Extract the (x, y) coordinate from the center of the cell holding the provided text.  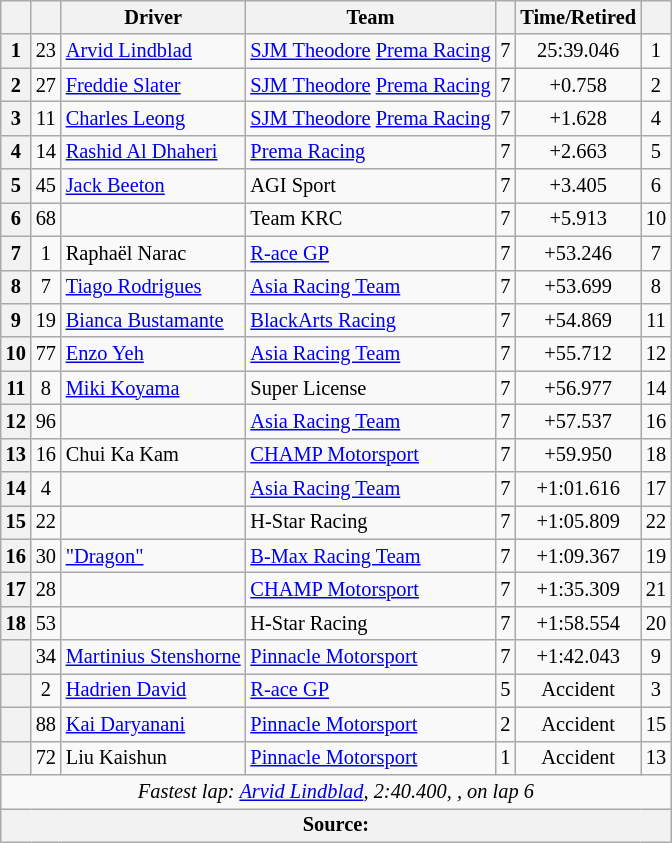
53 (46, 623)
Jack Beeton (154, 186)
+1.628 (578, 118)
+5.913 (578, 219)
"Dragon" (154, 556)
+1:01.616 (578, 489)
96 (46, 421)
Enzo Yeh (154, 354)
88 (46, 724)
68 (46, 219)
Rashid Al Dhaheri (154, 152)
Kai Daryanani (154, 724)
+1:58.554 (578, 623)
30 (46, 556)
21 (656, 589)
+54.869 (578, 320)
+53.246 (578, 253)
Miki Koyama (154, 388)
Hadrien David (154, 690)
+55.712 (578, 354)
34 (46, 657)
Liu Kaishun (154, 758)
Bianca Bustamante (154, 320)
Chui Ka Kam (154, 455)
Super License (371, 388)
Prema Racing (371, 152)
+1:09.367 (578, 556)
Team (371, 17)
Martinius Stenshorne (154, 657)
+2.663 (578, 152)
+0.758 (578, 85)
+56.977 (578, 388)
25:39.046 (578, 51)
Charles Leong (154, 118)
45 (46, 186)
BlackArts Racing (371, 320)
+1:42.043 (578, 657)
Freddie Slater (154, 85)
+3.405 (578, 186)
Arvid Lindblad (154, 51)
B-Max Racing Team (371, 556)
77 (46, 354)
+57.537 (578, 421)
+1:05.809 (578, 522)
Team KRC (371, 219)
Raphaël Narac (154, 253)
28 (46, 589)
+59.950 (578, 455)
72 (46, 758)
27 (46, 85)
20 (656, 623)
Fastest lap: Arvid Lindblad, 2:40.400, , on lap 6 (336, 791)
Tiago Rodrigues (154, 287)
Source: (336, 825)
Time/Retired (578, 17)
AGI Sport (371, 186)
+1:35.309 (578, 589)
Driver (154, 17)
+53.699 (578, 287)
23 (46, 51)
